Detect which cell encompasses the target text, then output its [X, Y] center coordinate. 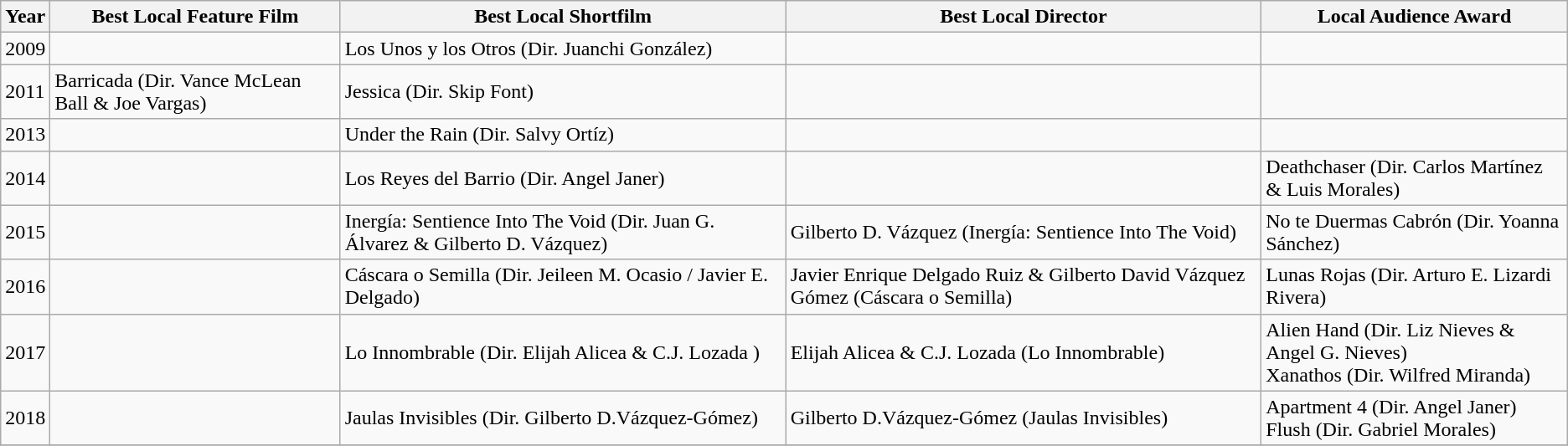
2016 [25, 286]
Apartment 4 (Dir. Angel Janer)Flush (Dir. Gabriel Morales) [1415, 418]
Best Local Feature Film [195, 17]
Los Unos y los Otros (Dir. Juanchi González) [563, 49]
Javier Enrique Delgado Ruiz & Gilberto David Vázquez Gómez (Cáscara o Semilla) [1024, 286]
Lo Innombrable (Dir. Elijah Alicea & C.J. Lozada ) [563, 352]
Jessica (Dir. Skip Font) [563, 92]
2013 [25, 135]
Best Local Shortfilm [563, 17]
2009 [25, 49]
Los Reyes del Barrio (Dir. Angel Janer) [563, 177]
2015 [25, 233]
Year [25, 17]
Deathchaser (Dir. Carlos Martínez & Luis Morales) [1415, 177]
Alien Hand (Dir. Liz Nieves & Angel G. Nieves)Xanathos (Dir. Wilfred Miranda) [1415, 352]
2011 [25, 92]
2018 [25, 418]
2014 [25, 177]
2017 [25, 352]
Under the Rain (Dir. Salvy Ortíz) [563, 135]
Best Local Director [1024, 17]
No te Duermas Cabrón (Dir. Yoanna Sánchez) [1415, 233]
Lunas Rojas (Dir. Arturo E. Lizardi Rivera) [1415, 286]
Gilberto D. Vázquez (Inergía: Sentience Into The Void) [1024, 233]
Local Audience Award [1415, 17]
Cáscara o Semilla (Dir. Jeileen M. Ocasio / Javier E. Delgado) [563, 286]
Jaulas Invisibles (Dir. Gilberto D.Vázquez-Gómez) [563, 418]
Inergía: Sentience Into The Void (Dir. Juan G. Álvarez & Gilberto D. Vázquez) [563, 233]
Gilberto D.Vázquez-Gómez (Jaulas Invisibles) [1024, 418]
Elijah Alicea & C.J. Lozada (Lo Innombrable) [1024, 352]
Barricada (Dir. Vance McLean Ball & Joe Vargas) [195, 92]
